Pinpoint the cell where the given text exists, returning its (X, Y) midpoint coordinate. 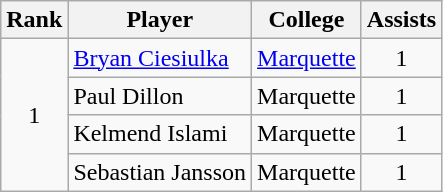
Assists (401, 20)
Paul Dillon (160, 96)
Bryan Ciesiulka (160, 58)
Player (160, 20)
Rank (34, 20)
Sebastian Jansson (160, 172)
College (307, 20)
Kelmend Islami (160, 134)
